Output the [x, y] coordinate of the center of the cell containing the given text.  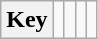
Key [27, 20]
